From the cell containing the given text, extract its center point as (X, Y) coordinate. 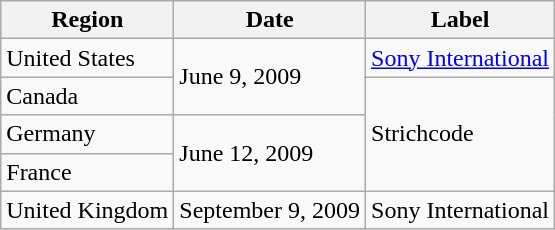
Germany (88, 134)
Strichcode (460, 134)
June 12, 2009 (270, 153)
June 9, 2009 (270, 77)
September 9, 2009 (270, 210)
Region (88, 20)
United Kingdom (88, 210)
France (88, 172)
Label (460, 20)
United States (88, 58)
Canada (88, 96)
Date (270, 20)
